Locate the cell with the specified text and output its (x, y) center coordinate. 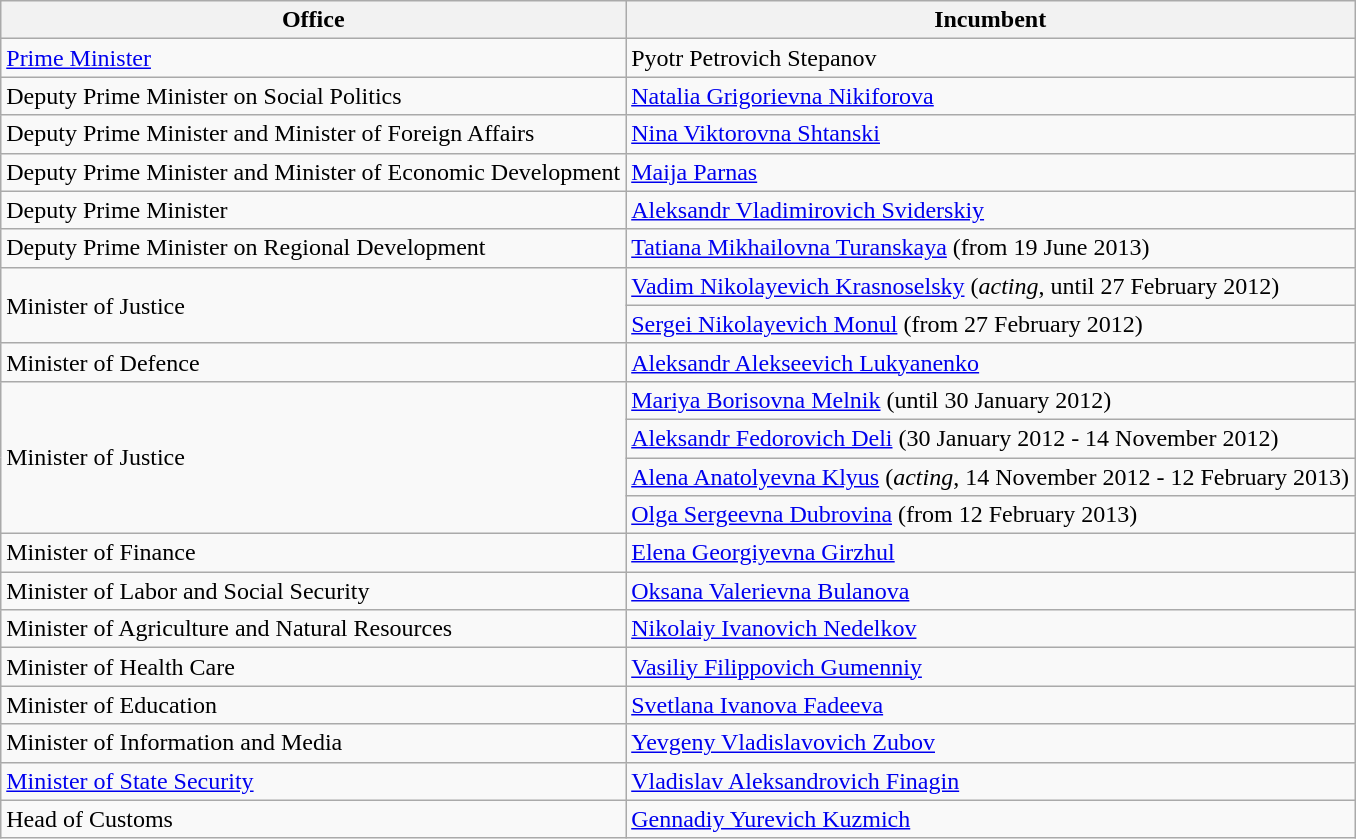
Maija Parnas (990, 172)
Deputy Prime Minister on Regional Development (314, 248)
Deputy Prime Minister and Minister of Economic Development (314, 172)
Minister of Defence (314, 362)
Svetlana Ivanova Fadeeva (990, 705)
Minister of Information and Media (314, 743)
Prime Minister (314, 58)
Gennadiy Yurevich Kuzmich (990, 819)
Deputy Prime Minister (314, 210)
Aleksandr Fedorovich Deli (30 January 2012 - 14 November 2012) (990, 438)
Minister of Agriculture and Natural Resources (314, 629)
Sergei Nikolayevich Monul (from 27 February 2012) (990, 324)
Incumbent (990, 20)
Nina Viktorovna Shtanski (990, 134)
Oksana Valerievna Bulanova (990, 591)
Alena Anatolyevna Klyus (acting, 14 November 2012 - 12 February 2013) (990, 477)
Head of Customs (314, 819)
Natalia Grigorievna Nikiforova (990, 96)
Elena Georgiyevna Girzhul (990, 553)
Office (314, 20)
Pyotr Petrovich Stepanov (990, 58)
Olga Sergeevna Dubrovina (from 12 February 2013) (990, 515)
Minister of Labor and Social Security (314, 591)
Minister of State Security (314, 781)
Nikolaiy Ivanovich Nedelkov (990, 629)
Aleksandr Alekseevich Lukyanenko (990, 362)
Deputy Prime Minister on Social Politics (314, 96)
Minister of Health Care (314, 667)
Yevgeny Vladislavovich Zubov (990, 743)
Tatiana Mikhailovna Turanskaya (from 19 June 2013) (990, 248)
Mariya Borisovna Melnik (until 30 January 2012) (990, 400)
Vasiliy Filippovich Gumenniy (990, 667)
Minister of Finance (314, 553)
Aleksandr Vladimirovich Sviderskiy (990, 210)
Vadim Nikolayevich Krasnoselsky (acting, until 27 February 2012) (990, 286)
Deputy Prime Minister and Minister of Foreign Affairs (314, 134)
Minister of Education (314, 705)
Vladislav Aleksandrovich Finagin (990, 781)
